Output the (x, y) coordinate of the center of the cell containing the given text.  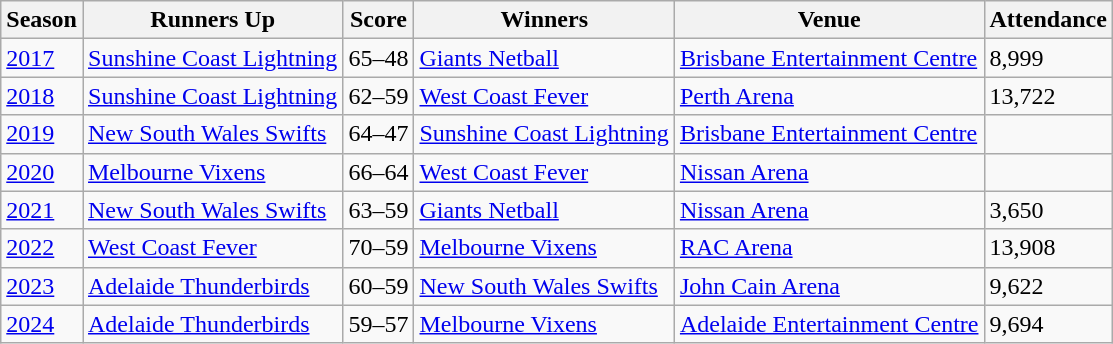
13,908 (1048, 248)
RAC Arena (829, 248)
Score (378, 20)
60–59 (378, 286)
8,999 (1048, 58)
Adelaide Entertainment Centre (829, 324)
64–47 (378, 134)
2020 (42, 172)
9,622 (1048, 286)
2022 (42, 248)
9,694 (1048, 324)
70–59 (378, 248)
65–48 (378, 58)
62–59 (378, 96)
2017 (42, 58)
3,650 (1048, 210)
Venue (829, 20)
59–57 (378, 324)
Attendance (1048, 20)
Winners (544, 20)
Runners Up (212, 20)
Perth Arena (829, 96)
66–64 (378, 172)
Season (42, 20)
2019 (42, 134)
2024 (42, 324)
13,722 (1048, 96)
2021 (42, 210)
63–59 (378, 210)
2023 (42, 286)
John Cain Arena (829, 286)
2018 (42, 96)
